Extract the (x, y) coordinate from the center of the cell holding the provided text.  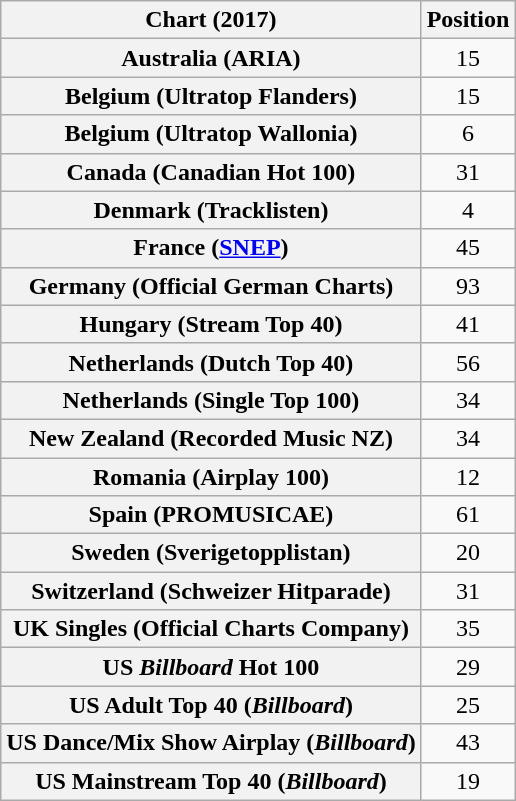
US Billboard Hot 100 (211, 667)
UK Singles (Official Charts Company) (211, 629)
Denmark (Tracklisten) (211, 210)
Spain (PROMUSICAE) (211, 515)
Hungary (Stream Top 40) (211, 324)
Canada (Canadian Hot 100) (211, 172)
12 (468, 477)
US Dance/Mix Show Airplay (Billboard) (211, 743)
19 (468, 781)
56 (468, 362)
61 (468, 515)
Netherlands (Single Top 100) (211, 400)
Sweden (Sverigetopplistan) (211, 553)
6 (468, 134)
Netherlands (Dutch Top 40) (211, 362)
Chart (2017) (211, 20)
Belgium (Ultratop Flanders) (211, 96)
Position (468, 20)
45 (468, 248)
Australia (ARIA) (211, 58)
Belgium (Ultratop Wallonia) (211, 134)
Romania (Airplay 100) (211, 477)
US Mainstream Top 40 (Billboard) (211, 781)
43 (468, 743)
35 (468, 629)
France (SNEP) (211, 248)
93 (468, 286)
41 (468, 324)
New Zealand (Recorded Music NZ) (211, 438)
4 (468, 210)
29 (468, 667)
Switzerland (Schweizer Hitparade) (211, 591)
US Adult Top 40 (Billboard) (211, 705)
25 (468, 705)
Germany (Official German Charts) (211, 286)
20 (468, 553)
